Return the [x, y] coordinate for the center point of the cell that contains the specified text.  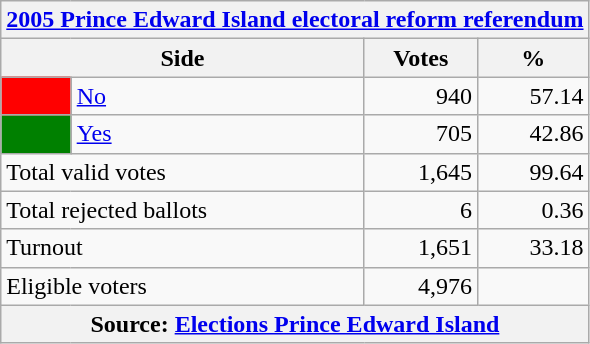
Turnout [182, 248]
42.86 [533, 134]
33.18 [533, 248]
4,976 [420, 286]
Total valid votes [182, 172]
Eligible voters [182, 286]
99.64 [533, 172]
Side [182, 58]
2005 Prince Edward Island electoral reform referendum [295, 20]
% [533, 58]
Votes [420, 58]
0.36 [533, 210]
940 [420, 96]
6 [420, 210]
1,645 [420, 172]
705 [420, 134]
Yes [218, 134]
Source: Elections Prince Edward Island [295, 324]
No [218, 96]
57.14 [533, 96]
1,651 [420, 248]
Total rejected ballots [182, 210]
